Detect which cell encompasses the target text, then output its [x, y] center coordinate. 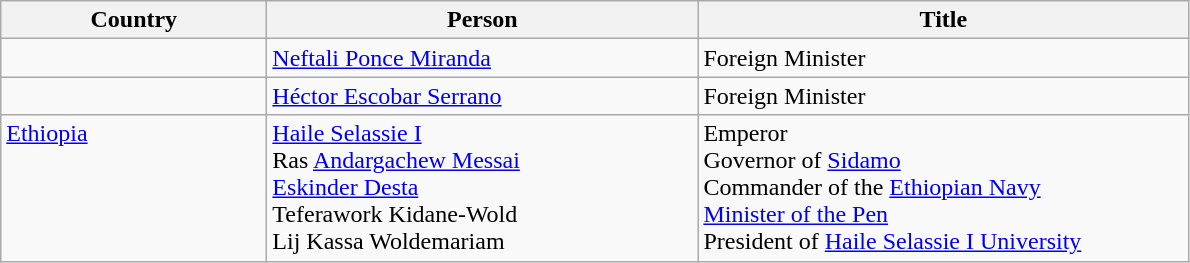
Neftali Ponce Miranda [482, 58]
Country [134, 20]
Ethiopia [134, 188]
Person [482, 20]
Haile Selassie IRas Andargachew MessaiEskinder DestaTeferawork Kidane-WoldLij Kassa Woldemariam [482, 188]
Title [944, 20]
EmperorGovernor of SidamoCommander of the Ethiopian NavyMinister of the PenPresident of Haile Selassie I University [944, 188]
Héctor Escobar Serrano [482, 96]
